From the cell containing the given text, extract its center point as [X, Y] coordinate. 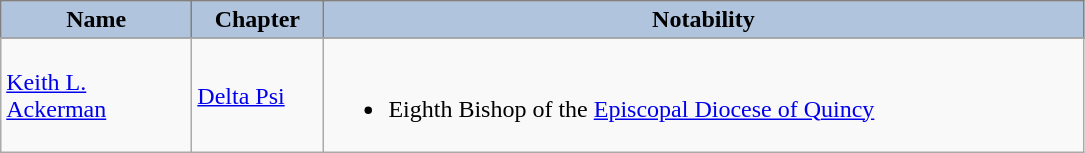
Name [96, 20]
Delta Psi [258, 96]
Chapter [258, 20]
Eighth Bishop of the Episcopal Diocese of Quincy [704, 96]
Keith L. Ackerman [96, 96]
Notability [704, 20]
